From the cell containing the given text, extract its center point as (X, Y) coordinate. 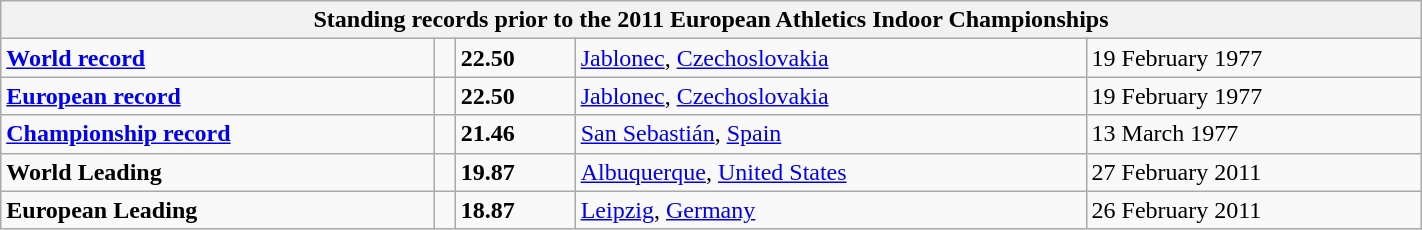
18.87 (515, 210)
Albuquerque, United States (830, 172)
19.87 (515, 172)
Championship record (218, 134)
26 February 2011 (1254, 210)
European record (218, 96)
13 March 1977 (1254, 134)
San Sebastián, Spain (830, 134)
World Leading (218, 172)
27 February 2011 (1254, 172)
Standing records prior to the 2011 European Athletics Indoor Championships (711, 20)
World record (218, 58)
European Leading (218, 210)
21.46 (515, 134)
Leipzig, Germany (830, 210)
